Identify which cell holds the provided text, then report its (X, Y) central coordinate. 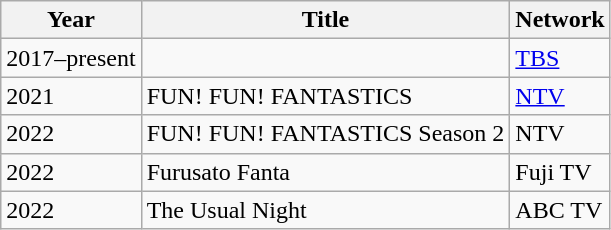
2017–present (71, 58)
Network (560, 20)
Title (326, 20)
Furusato Fanta (326, 172)
FUN! FUN! FANTASTICS Season 2 (326, 134)
Fuji TV (560, 172)
The Usual Night (326, 210)
2021 (71, 96)
TBS (560, 58)
FUN! FUN! FANTASTICS (326, 96)
ABC TV (560, 210)
Year (71, 20)
